Output the [X, Y] coordinate of the center of the cell containing the given text.  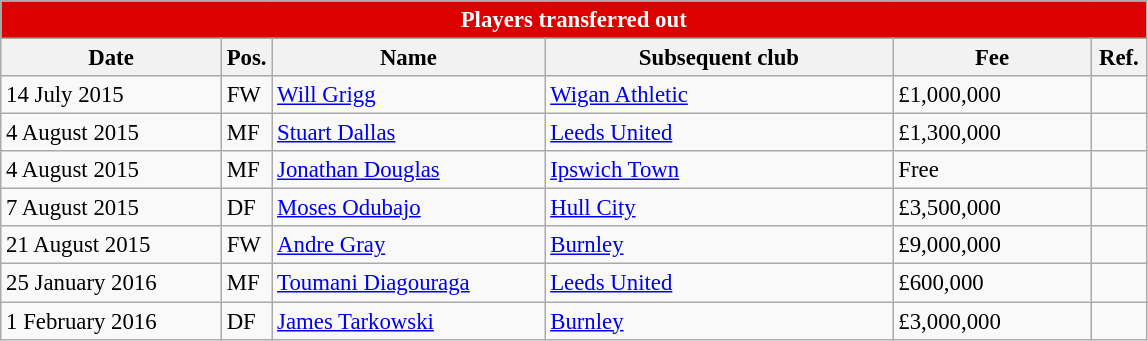
Subsequent club [719, 58]
Pos. [246, 58]
£3,000,000 [992, 321]
£1,000,000 [992, 95]
Free [992, 170]
£3,500,000 [992, 208]
7 August 2015 [112, 208]
Hull City [719, 208]
£9,000,000 [992, 245]
Jonathan Douglas [408, 170]
Fee [992, 58]
£600,000 [992, 283]
25 January 2016 [112, 283]
£1,300,000 [992, 133]
Name [408, 58]
Date [112, 58]
Andre Gray [408, 245]
James Tarkowski [408, 321]
Moses Odubajo [408, 208]
Players transferred out [574, 20]
Wigan Athletic [719, 95]
Will Grigg [408, 95]
14 July 2015 [112, 95]
Ipswich Town [719, 170]
Ref. [1119, 58]
Toumani Diagouraga [408, 283]
Stuart Dallas [408, 133]
1 February 2016 [112, 321]
21 August 2015 [112, 245]
